Extract the (x, y) coordinate from the center of the cell holding the provided text.  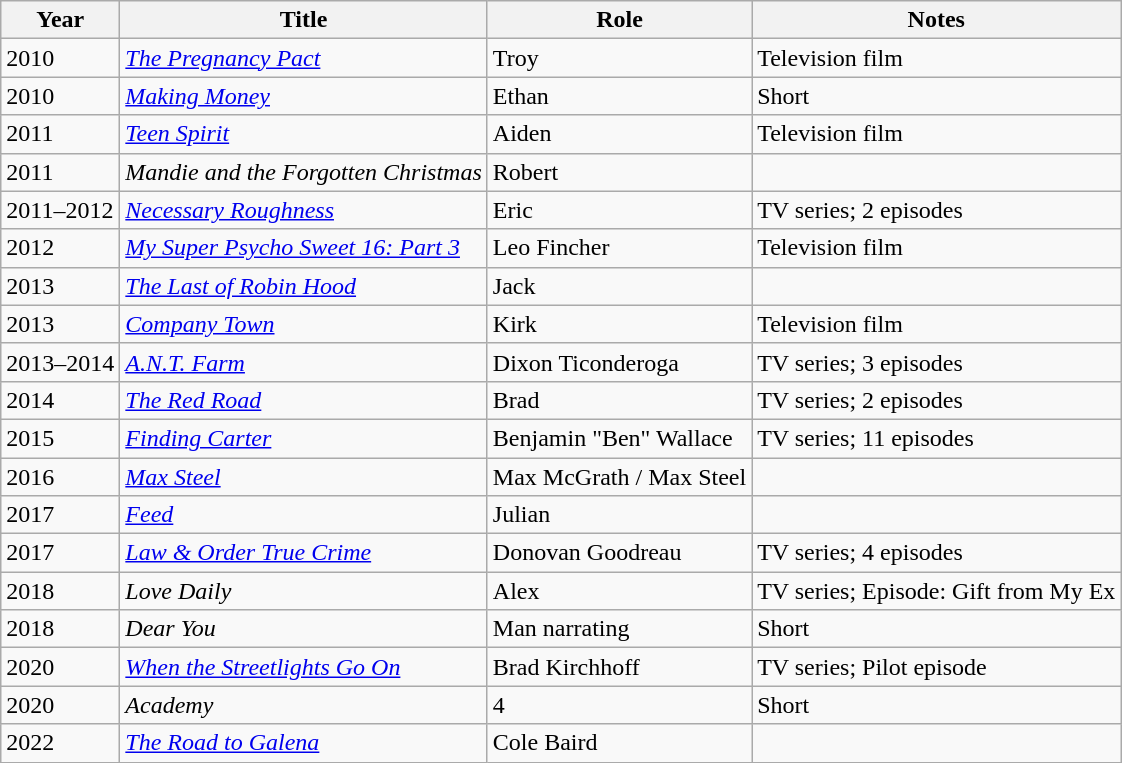
TV series; 3 episodes (936, 362)
2022 (60, 743)
Robert (619, 172)
Necessary Roughness (304, 210)
Feed (304, 515)
Role (619, 20)
Leo Fincher (619, 248)
Company Town (304, 324)
Title (304, 20)
Max McGrath / Max Steel (619, 477)
2012 (60, 248)
Alex (619, 591)
Brad Kirchhoff (619, 667)
Finding Carter (304, 438)
My Super Psycho Sweet 16: Part 3 (304, 248)
Dixon Ticonderoga (619, 362)
Benjamin "Ben" Wallace (619, 438)
Eric (619, 210)
Making Money (304, 96)
4 (619, 705)
Notes (936, 20)
A.N.T. Farm (304, 362)
Donovan Goodreau (619, 553)
2016 (60, 477)
Brad (619, 400)
Ethan (619, 96)
TV series; Pilot episode (936, 667)
Man narrating (619, 629)
Mandie and the Forgotten Christmas (304, 172)
Troy (619, 58)
Max Steel (304, 477)
2013–2014 (60, 362)
Jack (619, 286)
TV series; 11 episodes (936, 438)
TV series; Episode: Gift from My Ex (936, 591)
The Road to Galena (304, 743)
2015 (60, 438)
Law & Order True Crime (304, 553)
The Last of Robin Hood (304, 286)
Academy (304, 705)
2011–2012 (60, 210)
TV series; 4 episodes (936, 553)
Aiden (619, 134)
The Pregnancy Pact (304, 58)
2014 (60, 400)
The Red Road (304, 400)
Year (60, 20)
When the Streetlights Go On (304, 667)
Love Daily (304, 591)
Julian (619, 515)
Kirk (619, 324)
Cole Baird (619, 743)
Dear You (304, 629)
Teen Spirit (304, 134)
